From the cell containing the given text, extract its center point as (X, Y) coordinate. 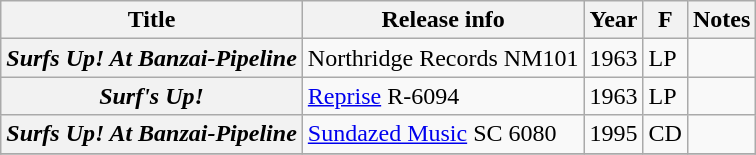
Release info (443, 20)
CD (665, 134)
Sundazed Music SC 6080 (443, 134)
Northridge Records NM101 (443, 58)
Reprise R-6094 (443, 96)
Title (152, 20)
Year (614, 20)
1995 (614, 134)
F (665, 20)
Surf's Up! (152, 96)
Notes (721, 20)
